Extract the (X, Y) coordinate from the center of the cell holding the provided text.  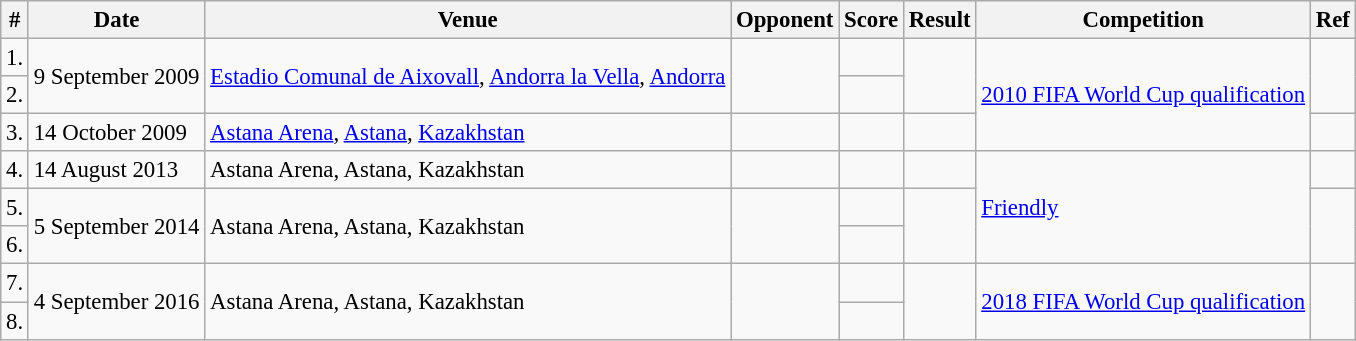
7. (15, 283)
Score (872, 20)
4. (15, 170)
6. (15, 245)
14 August 2013 (116, 170)
2010 FIFA World Cup qualification (1143, 96)
Result (940, 20)
14 October 2009 (116, 133)
Friendly (1143, 208)
Estadio Comunal de Aixovall, Andorra la Vella, Andorra (468, 76)
2. (15, 95)
9 September 2009 (116, 76)
Competition (1143, 20)
5 September 2014 (116, 226)
5. (15, 208)
# (15, 20)
1. (15, 58)
4 September 2016 (116, 302)
Ref (1332, 20)
8. (15, 321)
Date (116, 20)
Opponent (785, 20)
3. (15, 133)
2018 FIFA World Cup qualification (1143, 302)
Venue (468, 20)
